Pinpoint the cell where the given text exists, returning its (X, Y) midpoint coordinate. 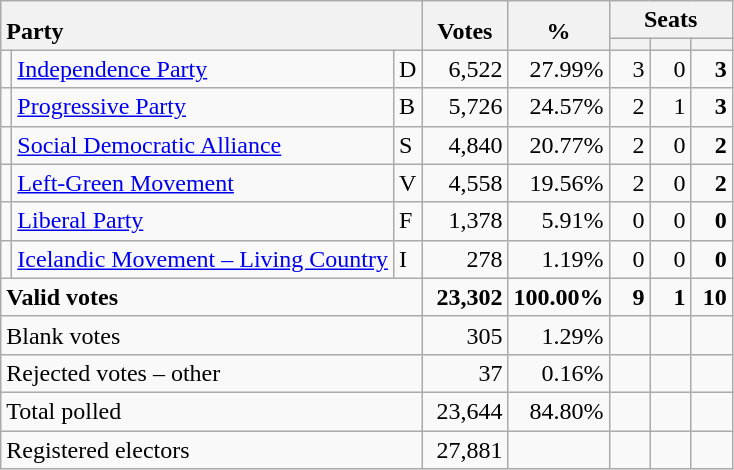
I (407, 259)
10 (712, 297)
S (407, 145)
1.19% (558, 259)
Independence Party (203, 69)
Rejected votes – other (212, 373)
23,302 (465, 297)
Seats (670, 20)
27,881 (465, 449)
Liberal Party (203, 221)
24.57% (558, 107)
1.29% (558, 335)
84.80% (558, 411)
278 (465, 259)
Party (212, 26)
Progressive Party (203, 107)
4,558 (465, 183)
305 (465, 335)
5,726 (465, 107)
Valid votes (212, 297)
19.56% (558, 183)
27.99% (558, 69)
F (407, 221)
5.91% (558, 221)
1,378 (465, 221)
% (558, 26)
20.77% (558, 145)
Left-Green Movement (203, 183)
9 (630, 297)
Registered electors (212, 449)
0.16% (558, 373)
V (407, 183)
Total polled (212, 411)
Icelandic Movement – Living Country (203, 259)
37 (465, 373)
100.00% (558, 297)
Social Democratic Alliance (203, 145)
B (407, 107)
Votes (465, 26)
D (407, 69)
23,644 (465, 411)
4,840 (465, 145)
6,522 (465, 69)
Blank votes (212, 335)
